Return the (x, y) coordinate for the center point of the cell that contains the specified text.  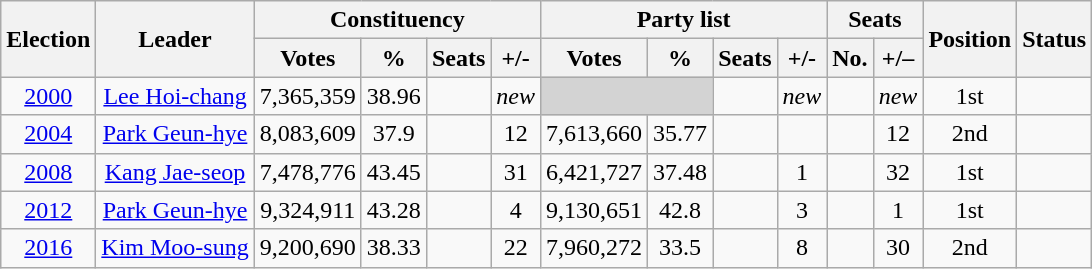
37.9 (394, 134)
43.28 (394, 210)
Lee Hoi-chang (175, 96)
7,613,660 (594, 134)
8 (802, 248)
9,324,911 (308, 210)
Election (48, 39)
7,365,359 (308, 96)
32 (898, 172)
Status (1054, 39)
2000 (48, 96)
3 (802, 210)
7,478,776 (308, 172)
22 (516, 248)
Constituency (397, 20)
Leader (175, 39)
9,200,690 (308, 248)
6,421,727 (594, 172)
Position (970, 39)
2008 (48, 172)
43.45 (394, 172)
Party list (683, 20)
9,130,651 (594, 210)
2012 (48, 210)
8,083,609 (308, 134)
30 (898, 248)
31 (516, 172)
No. (850, 58)
Kang Jae-seop (175, 172)
4 (516, 210)
2004 (48, 134)
38.33 (394, 248)
Kim Moo-sung (175, 248)
42.8 (680, 210)
38.96 (394, 96)
7,960,272 (594, 248)
35.77 (680, 134)
37.48 (680, 172)
+/– (898, 58)
2016 (48, 248)
33.5 (680, 248)
